Identify which cell holds the provided text, then report its (X, Y) central coordinate. 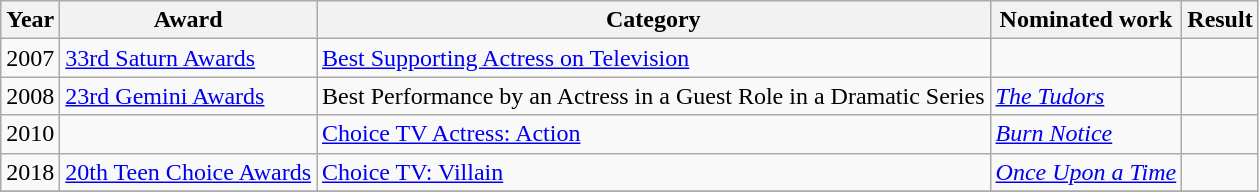
23rd Gemini Awards (188, 96)
Award (188, 20)
20th Teen Choice Awards (188, 172)
The Tudors (1086, 96)
Best Performance by an Actress in a Guest Role in a Dramatic Series (653, 96)
2008 (30, 96)
Year (30, 20)
33rd Saturn Awards (188, 58)
2018 (30, 172)
Choice TV Actress: Action (653, 134)
Nominated work (1086, 20)
2007 (30, 58)
Choice TV: Villain (653, 172)
Burn Notice (1086, 134)
Category (653, 20)
2010 (30, 134)
Best Supporting Actress on Television (653, 58)
Result (1220, 20)
Once Upon a Time (1086, 172)
